Pinpoint the cell where the given text exists, returning its (x, y) midpoint coordinate. 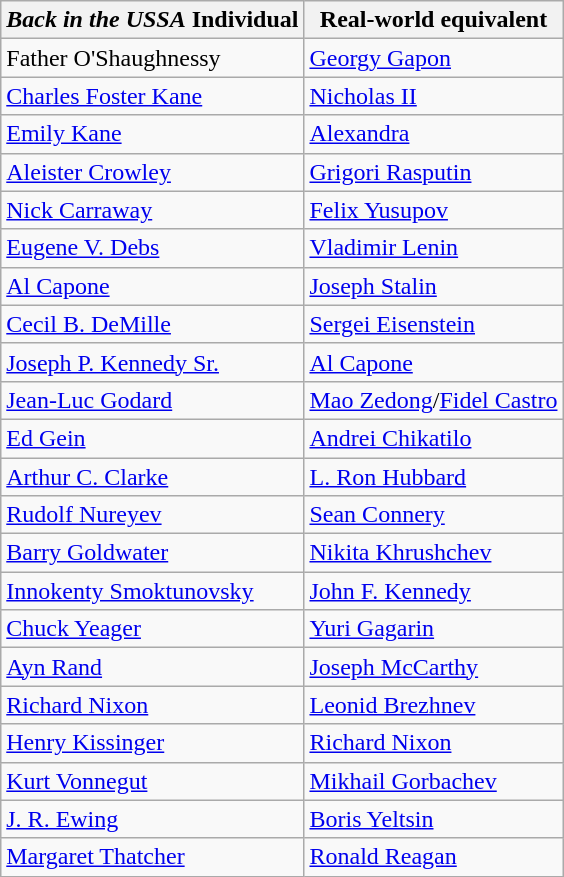
Jean-Luc Godard (152, 400)
Ronald Reagan (434, 857)
Nick Carraway (152, 210)
Innokenty Smoktunovsky (152, 591)
Georgy Gapon (434, 58)
Nicholas II (434, 96)
Sergei Eisenstein (434, 324)
Back in the USSA Individual (152, 20)
John F. Kennedy (434, 591)
Yuri Gagarin (434, 629)
Cecil B. DeMille (152, 324)
L. Ron Hubbard (434, 477)
Chuck Yeager (152, 629)
Mikhail Gorbachev (434, 781)
Emily Kane (152, 134)
Joseph P. Kennedy Sr. (152, 362)
Kurt Vonnegut (152, 781)
Vladimir Lenin (434, 248)
Barry Goldwater (152, 553)
Real-world equivalent (434, 20)
J. R. Ewing (152, 819)
Ed Gein (152, 438)
Aleister Crowley (152, 172)
Leonid Brezhnev (434, 705)
Eugene V. Debs (152, 248)
Rudolf Nureyev (152, 515)
Father O'Shaughnessy (152, 58)
Felix Yusupov (434, 210)
Joseph Stalin (434, 286)
Henry Kissinger (152, 743)
Joseph McCarthy (434, 667)
Ayn Rand (152, 667)
Arthur C. Clarke (152, 477)
Charles Foster Kane (152, 96)
Boris Yeltsin (434, 819)
Sean Connery (434, 515)
Nikita Khrushchev (434, 553)
Andrei Chikatilo (434, 438)
Grigori Rasputin (434, 172)
Margaret Thatcher (152, 857)
Mao Zedong/Fidel Castro (434, 400)
Alexandra (434, 134)
